Determine the [X, Y] coordinate at the center of the cell enclosing the given text.  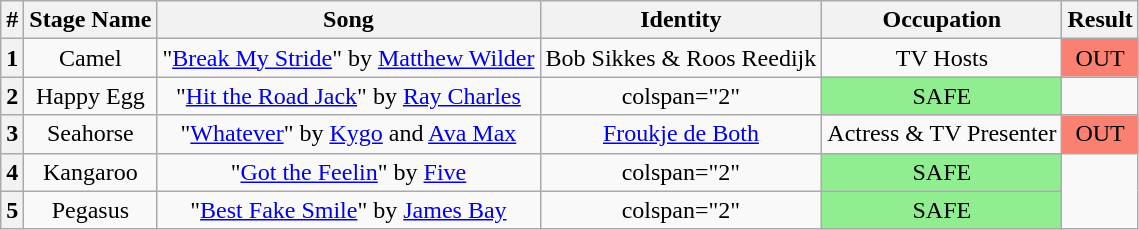
"Got the Feelin" by Five [348, 172]
Bob Sikkes & Roos Reedijk [681, 58]
Kangaroo [90, 172]
Actress & TV Presenter [942, 134]
Happy Egg [90, 96]
"Best Fake Smile" by James Bay [348, 210]
Pegasus [90, 210]
# [12, 20]
Camel [90, 58]
"Break My Stride" by Matthew Wilder [348, 58]
Seahorse [90, 134]
3 [12, 134]
TV Hosts [942, 58]
"Whatever" by Kygo and Ava Max [348, 134]
5 [12, 210]
Stage Name [90, 20]
2 [12, 96]
1 [12, 58]
Song [348, 20]
Identity [681, 20]
"Hit the Road Jack" by Ray Charles [348, 96]
Result [1100, 20]
Occupation [942, 20]
Froukje de Both [681, 134]
4 [12, 172]
